Extract the [x, y] coordinate from the center of the cell holding the provided text.  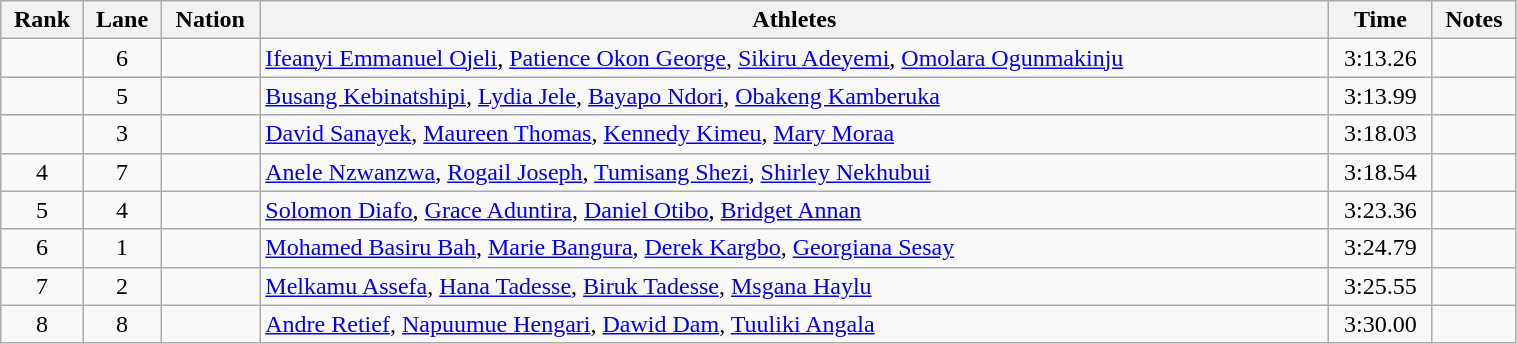
Melkamu Assefa, Hana Tadesse, Biruk Tadesse, Msgana Haylu [794, 286]
Nation [210, 20]
2 [122, 286]
3:13.26 [1380, 58]
3:25.55 [1380, 286]
Athletes [794, 20]
Anele Nzwanzwa, Rogail Joseph, Tumisang Shezi, Shirley Nekhubui [794, 172]
3:18.54 [1380, 172]
Time [1380, 20]
3:23.36 [1380, 210]
3:24.79 [1380, 248]
Solomon Diafo, Grace Aduntira, Daniel Otibo, Bridget Annan [794, 210]
3:18.03 [1380, 134]
David Sanayek, Maureen Thomas, Kennedy Kimeu, Mary Moraa [794, 134]
Busang Kebinatshipi, Lydia Jele, Bayapo Ndori, Obakeng Kamberuka [794, 96]
Rank [42, 20]
Mohamed Basiru Bah, Marie Bangura, Derek Kargbo, Georgiana Sesay [794, 248]
Ifeanyi Emmanuel Ojeli, Patience Okon George, Sikiru Adeyemi, Omolara Ogunmakinju [794, 58]
Lane [122, 20]
3:13.99 [1380, 96]
3 [122, 134]
Andre Retief, Napuumue Hengari, Dawid Dam, Tuuliki Angala [794, 324]
1 [122, 248]
3:30.00 [1380, 324]
Notes [1474, 20]
